Determine the (X, Y) coordinate at the center of the cell enclosing the given text.  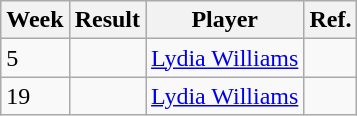
Ref. (330, 20)
Player (225, 20)
Result (107, 20)
5 (35, 58)
19 (35, 96)
Week (35, 20)
